Return [X, Y] of the center of cell containing provided text 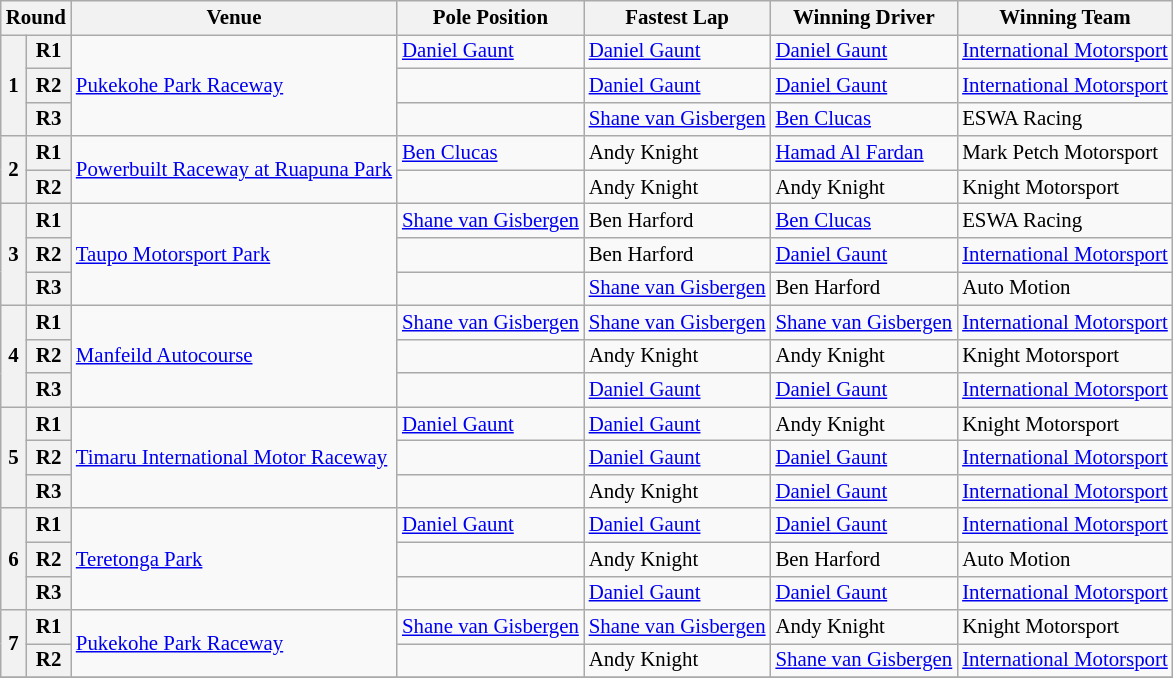
Teretonga Park [234, 559]
4 [14, 356]
Winning Team [1065, 18]
Fastest Lap [678, 18]
Taupo Motorsport Park [234, 255]
7 [14, 644]
6 [14, 559]
1 [14, 85]
5 [14, 458]
Powerbuilt Raceway at Ruapuna Park [234, 170]
Round [36, 18]
3 [14, 255]
Timaru International Motor Raceway [234, 458]
Mark Petch Motorsport [1065, 153]
Manfeild Autocourse [234, 356]
Hamad Al Fardan [864, 153]
Pole Position [490, 18]
Venue [234, 18]
2 [14, 170]
Winning Driver [864, 18]
